Extract the [x, y] coordinate from the center of the cell holding the provided text.  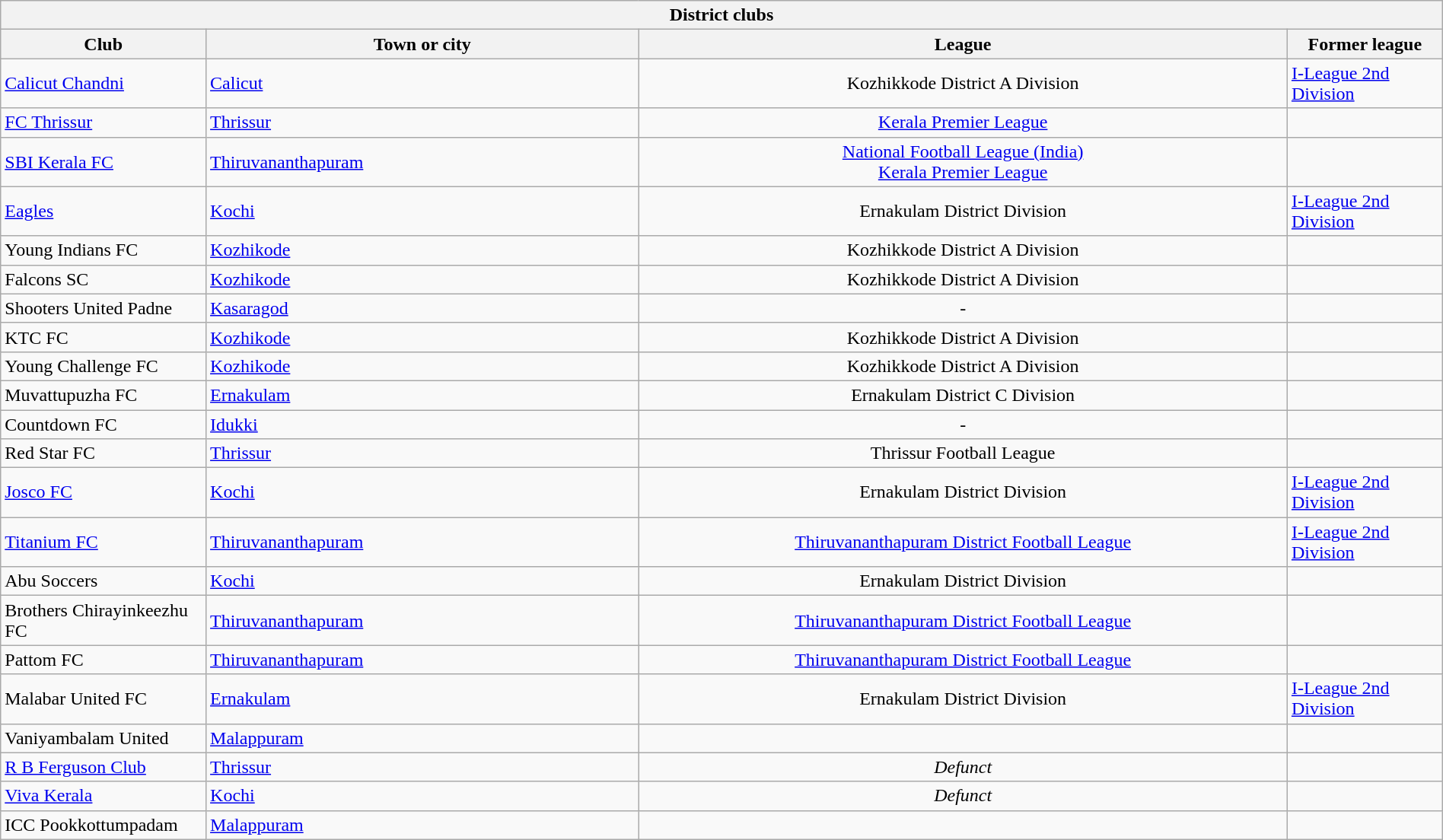
District clubs [721, 15]
FC Thrissur [104, 123]
Viva Kerala [104, 796]
Club [104, 44]
Abu Soccers [104, 581]
Countdown FC [104, 424]
Malabar United FC [104, 698]
Pattom FC [104, 660]
Titanium FC [104, 542]
Josco FC [104, 493]
Calicut [422, 84]
R B Ferguson Club [104, 767]
Calicut Chandni [104, 84]
Brothers Chirayinkeezhu FC [104, 621]
Young Challenge FC [104, 366]
Red Star FC [104, 453]
Eagles [104, 212]
Vaniyambalam United [104, 738]
Ernakulam District C Division [964, 395]
Falcons SC [104, 279]
Kerala Premier League [964, 123]
Thrissur Football League [964, 453]
Town or city [422, 44]
Idukki [422, 424]
Kasaragod [422, 308]
Former league [1365, 44]
Muvattupuzha FC [104, 395]
SBI Kerala FC [104, 161]
League [964, 44]
Young Indians FC [104, 250]
KTC FC [104, 337]
ICC Pookkottumpadam [104, 825]
National Football League (India)Kerala Premier League [964, 161]
Shooters United Padne [104, 308]
